Pinpoint the cell where the given text exists, returning its (X, Y) midpoint coordinate. 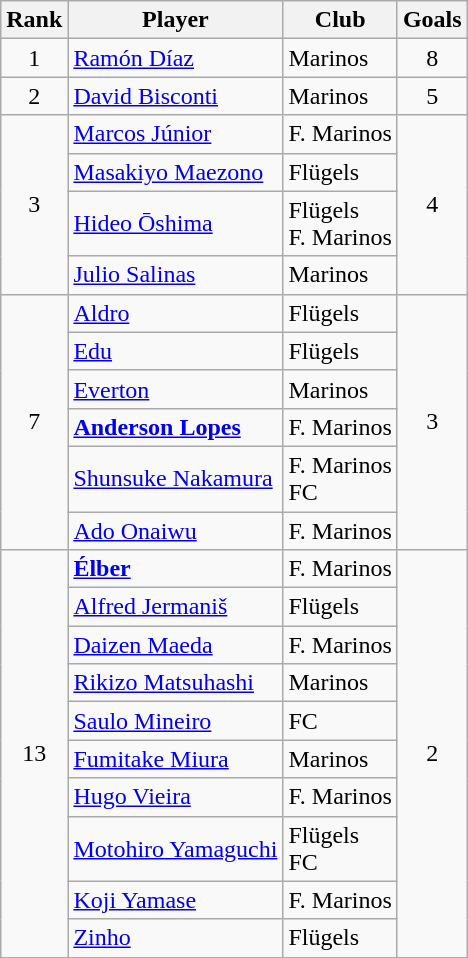
Masakiyo Maezono (176, 172)
1 (34, 58)
Alfred Jermaniš (176, 607)
Hideo Ōshima (176, 224)
FC (340, 721)
FlügelsF. Marinos (340, 224)
Rikizo Matsuhashi (176, 683)
Ramón Díaz (176, 58)
Ado Onaiwu (176, 531)
Club (340, 20)
Daizen Maeda (176, 645)
Everton (176, 389)
Edu (176, 351)
7 (34, 422)
Aldro (176, 313)
13 (34, 754)
5 (432, 96)
Zinho (176, 938)
Marcos Júnior (176, 134)
Élber (176, 569)
4 (432, 204)
Motohiro Yamaguchi (176, 848)
Julio Salinas (176, 275)
Player (176, 20)
Anderson Lopes (176, 427)
F. MarinosFC (340, 478)
Koji Yamase (176, 900)
Saulo Mineiro (176, 721)
Goals (432, 20)
Rank (34, 20)
David Bisconti (176, 96)
Fumitake Miura (176, 759)
FlügelsFC (340, 848)
Hugo Vieira (176, 797)
Shunsuke Nakamura (176, 478)
8 (432, 58)
